Pinpoint the cell where the given text exists, returning its [x, y] midpoint coordinate. 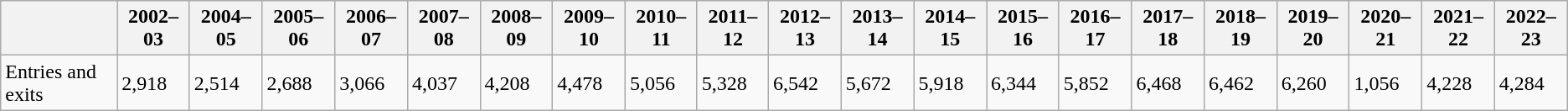
5,918 [950, 82]
2013–14 [878, 29]
5,328 [732, 82]
5,056 [661, 82]
2004–05 [226, 29]
4,228 [1459, 82]
2,514 [226, 82]
5,852 [1096, 82]
2016–17 [1096, 29]
6,542 [806, 82]
Entries and exits [59, 82]
6,344 [1024, 82]
2002–03 [154, 29]
2007–08 [444, 29]
2008–09 [516, 29]
2011–12 [732, 29]
4,478 [590, 82]
2018–19 [1241, 29]
5,672 [878, 82]
6,260 [1313, 82]
2009–10 [590, 29]
2014–15 [950, 29]
2,688 [298, 82]
2020–21 [1385, 29]
4,208 [516, 82]
3,066 [372, 82]
2022–23 [1531, 29]
6,462 [1241, 82]
4,284 [1531, 82]
2019–20 [1313, 29]
2017–18 [1168, 29]
2012–13 [806, 29]
2,918 [154, 82]
6,468 [1168, 82]
1,056 [1385, 82]
2021–22 [1459, 29]
2010–11 [661, 29]
2005–06 [298, 29]
2006–07 [372, 29]
4,037 [444, 82]
2015–16 [1024, 29]
